Determine the (x, y) coordinate at the center of the cell enclosing the given text.  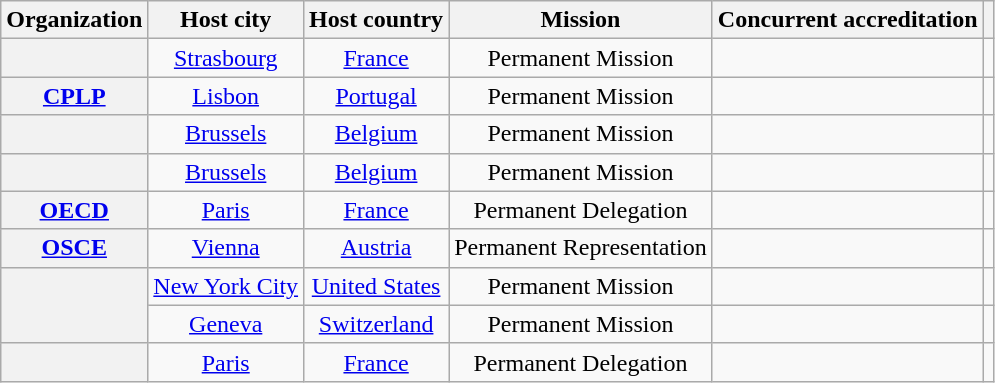
Switzerland (376, 324)
Portugal (376, 96)
OECD (74, 210)
Vienna (226, 248)
Strasbourg (226, 58)
United States (376, 286)
CPLP (74, 96)
Organization (74, 20)
Lisbon (226, 96)
Host country (376, 20)
Host city (226, 20)
Austria (376, 248)
Permanent Representation (581, 248)
New York City (226, 286)
Geneva (226, 324)
Concurrent accreditation (848, 20)
Mission (581, 20)
OSCE (74, 248)
